Locate the cell with the specified text and output its [X, Y] center coordinate. 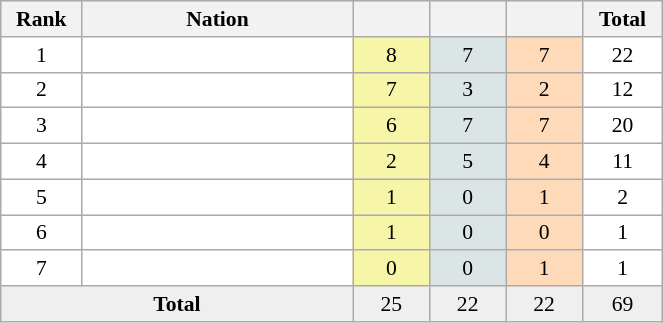
11 [622, 162]
Rank [42, 19]
25 [391, 304]
20 [622, 126]
12 [622, 90]
Nation [218, 19]
69 [622, 304]
8 [391, 55]
